Capture the cell that displays the provided text and extract its [X, Y] central coordinate. 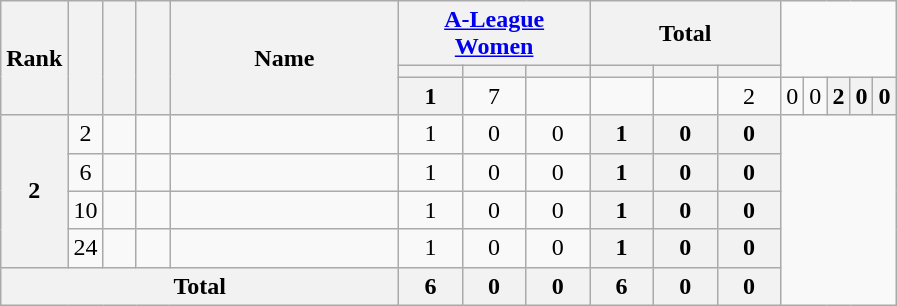
10 [86, 210]
Name [284, 58]
Rank [34, 58]
A-League Women [494, 34]
7 [494, 96]
24 [86, 248]
